Return the [X, Y] coordinate for the center point of the cell that contains the specified text.  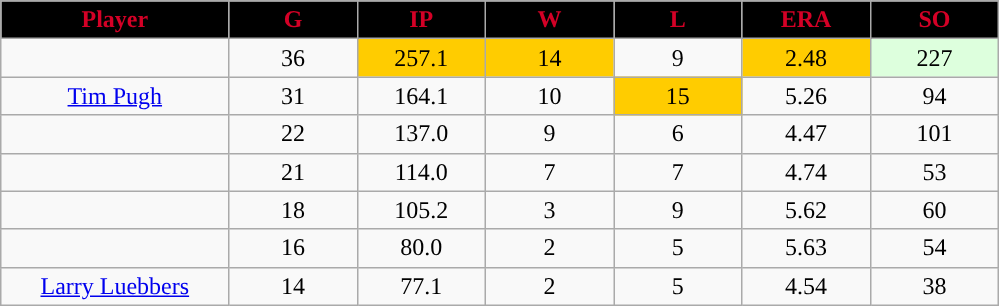
22 [293, 134]
10 [549, 96]
W [549, 20]
L [678, 20]
5.62 [806, 210]
G [293, 20]
16 [293, 248]
ERA [806, 20]
2.48 [806, 58]
SO [934, 20]
Player [115, 20]
80.0 [421, 248]
101 [934, 134]
137.0 [421, 134]
18 [293, 210]
4.54 [806, 286]
77.1 [421, 286]
60 [934, 210]
4.47 [806, 134]
15 [678, 96]
53 [934, 172]
105.2 [421, 210]
4.74 [806, 172]
6 [678, 134]
54 [934, 248]
5.26 [806, 96]
164.1 [421, 96]
Larry Luebbers [115, 286]
94 [934, 96]
227 [934, 58]
31 [293, 96]
36 [293, 58]
38 [934, 286]
3 [549, 210]
Tim Pugh [115, 96]
257.1 [421, 58]
114.0 [421, 172]
5.63 [806, 248]
IP [421, 20]
21 [293, 172]
